Return the [X, Y] coordinate for the center point of the cell that contains the specified text.  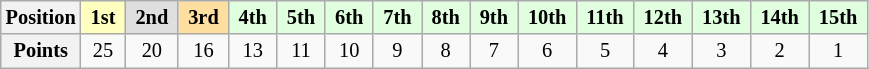
11 [301, 51]
8 [446, 51]
1 [838, 51]
3rd [203, 17]
10th [547, 17]
13 [253, 51]
8th [446, 17]
15th [838, 17]
1st [104, 17]
16 [203, 51]
14th [779, 17]
Position [41, 17]
Points [41, 51]
7 [494, 51]
5th [301, 17]
20 [152, 51]
4 [663, 51]
6th [349, 17]
3 [721, 51]
5 [604, 51]
11th [604, 17]
2 [779, 51]
6 [547, 51]
9 [397, 51]
9th [494, 17]
25 [104, 51]
10 [349, 51]
12th [663, 17]
13th [721, 17]
4th [253, 17]
2nd [152, 17]
7th [397, 17]
